Return the (X, Y) coordinate for the center point of the cell that contains the specified text.  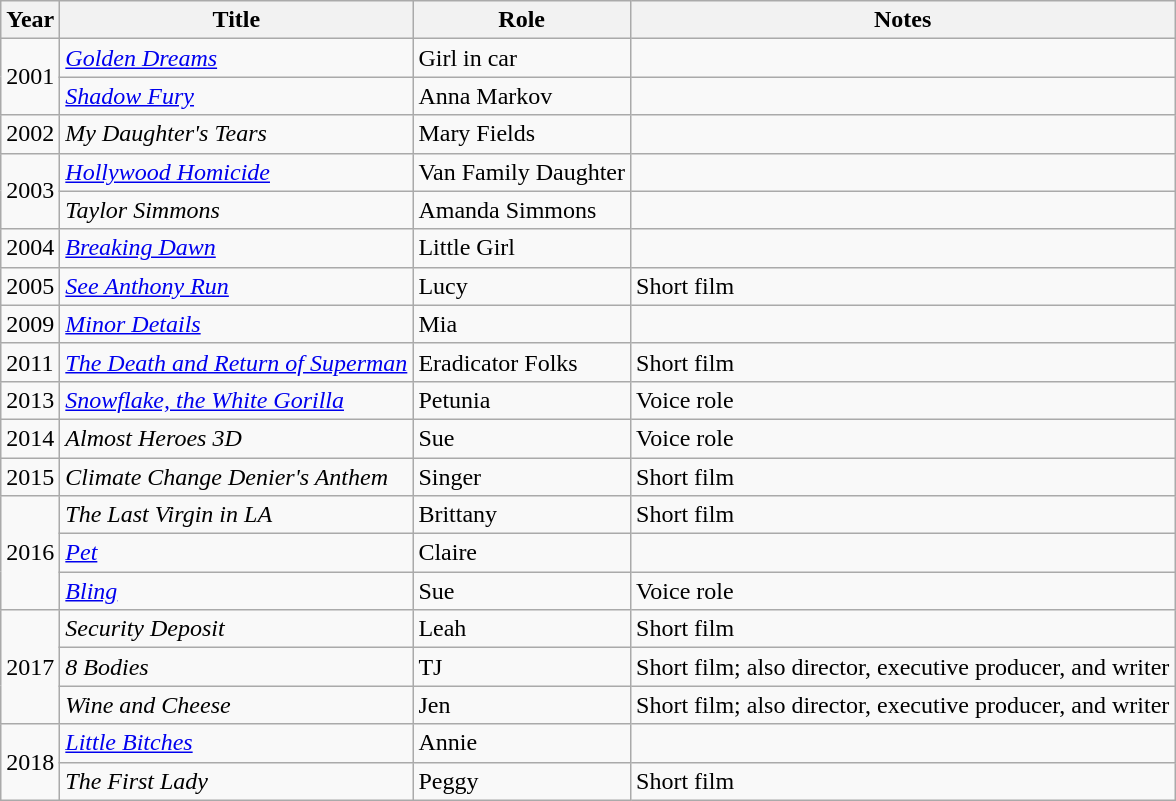
2004 (30, 248)
See Anthony Run (236, 286)
Minor Details (236, 324)
Snowflake, the White Gorilla (236, 400)
Notes (903, 20)
TJ (522, 667)
Mia (522, 324)
Role (522, 20)
Taylor Simmons (236, 210)
2009 (30, 324)
Climate Change Denier's Anthem (236, 477)
Shadow Fury (236, 96)
Little Bitches (236, 743)
8 Bodies (236, 667)
2005 (30, 286)
Lucy (522, 286)
Peggy (522, 781)
2011 (30, 362)
Wine and Cheese (236, 705)
The Death and Return of Superman (236, 362)
2003 (30, 191)
2018 (30, 762)
Security Deposit (236, 629)
The Last Virgin in LA (236, 515)
Brittany (522, 515)
Girl in car (522, 58)
2017 (30, 667)
Title (236, 20)
Golden Dreams (236, 58)
Leah (522, 629)
2001 (30, 77)
Pet (236, 553)
2002 (30, 134)
My Daughter's Tears (236, 134)
Amanda Simmons (522, 210)
Claire (522, 553)
The First Lady (236, 781)
Petunia (522, 400)
2014 (30, 438)
Van Family Daughter (522, 172)
2015 (30, 477)
Singer (522, 477)
Annie (522, 743)
Eradicator Folks (522, 362)
Year (30, 20)
2013 (30, 400)
Hollywood Homicide (236, 172)
Little Girl (522, 248)
2016 (30, 553)
Bling (236, 591)
Anna Markov (522, 96)
Mary Fields (522, 134)
Jen (522, 705)
Breaking Dawn (236, 248)
Almost Heroes 3D (236, 438)
